Locate the cell with the specified text and output its [X, Y] center coordinate. 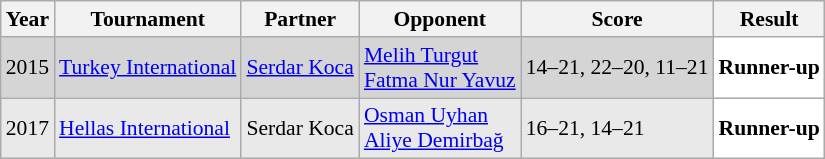
Partner [300, 19]
Result [770, 19]
Osman Uyhan Aliye Demirbağ [440, 128]
16–21, 14–21 [618, 128]
Opponent [440, 19]
Turkey International [148, 68]
Hellas International [148, 128]
2015 [28, 68]
Melih Turgut Fatma Nur Yavuz [440, 68]
Tournament [148, 19]
2017 [28, 128]
14–21, 22–20, 11–21 [618, 68]
Score [618, 19]
Year [28, 19]
